Determine the [X, Y] coordinate at the center of the cell enclosing the given text.  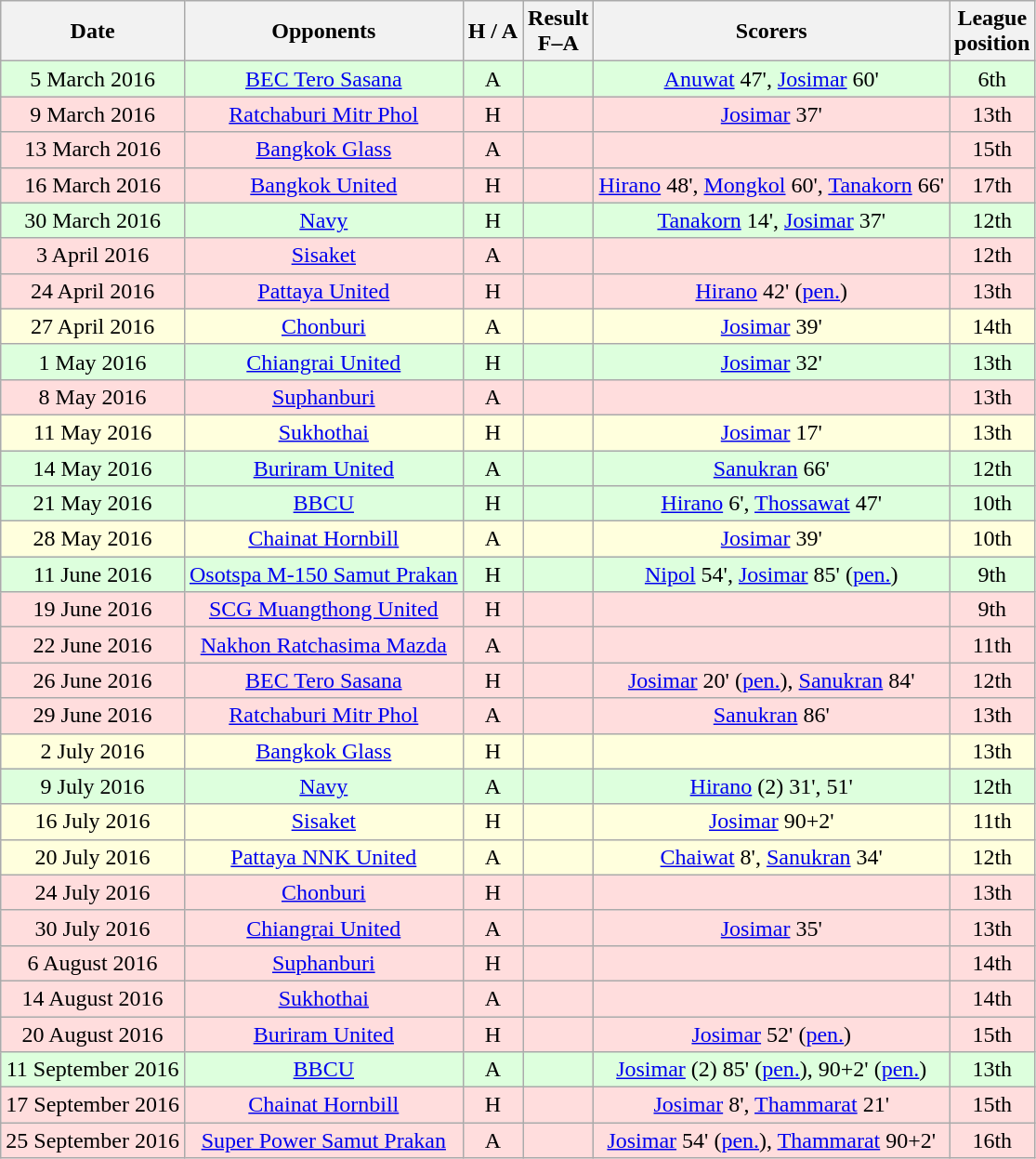
Nakhon Ratchasima Mazda [323, 645]
13 March 2016 [93, 150]
Hirano 6', Thossawat 47' [771, 504]
Hirano (2) 31', 51' [771, 786]
Josimar (2) 85' (pen.), 90+2' (pen.) [771, 1070]
6th [992, 79]
Josimar 52' (pen.) [771, 1034]
11 June 2016 [93, 574]
28 May 2016 [93, 539]
11 May 2016 [93, 432]
1 May 2016 [93, 362]
20 July 2016 [93, 857]
Hirano 42' (pen.) [771, 291]
Bangkok United [323, 185]
30 July 2016 [93, 928]
5 March 2016 [93, 79]
16 March 2016 [93, 185]
20 August 2016 [93, 1034]
Sanukran 66' [771, 468]
26 June 2016 [93, 680]
Josimar 54' (pen.), Thammarat 90+2' [771, 1140]
Leagueposition [992, 32]
Josimar 8', Thammarat 21' [771, 1105]
3 April 2016 [93, 256]
17 September 2016 [93, 1105]
Anuwat 47', Josimar 60' [771, 79]
16th [992, 1140]
Josimar 90+2' [771, 822]
30 March 2016 [93, 220]
25 September 2016 [93, 1140]
24 April 2016 [93, 291]
Hirano 48', Mongkol 60', Tanakorn 66' [771, 185]
Josimar 37' [771, 114]
Osotspa M-150 Samut Prakan [323, 574]
Date [93, 32]
Josimar 35' [771, 928]
24 July 2016 [93, 892]
8 May 2016 [93, 397]
22 June 2016 [93, 645]
H / A [492, 32]
9 March 2016 [93, 114]
11 September 2016 [93, 1070]
9 July 2016 [93, 786]
Josimar 32' [771, 362]
19 June 2016 [93, 610]
2 July 2016 [93, 751]
SCG Muangthong United [323, 610]
Super Power Samut Prakan [323, 1140]
21 May 2016 [93, 504]
Josimar 20' (pen.), Sanukran 84' [771, 680]
14 August 2016 [93, 998]
Josimar 17' [771, 432]
14 May 2016 [93, 468]
Scorers [771, 32]
16 July 2016 [93, 822]
Chaiwat 8', Sanukran 34' [771, 857]
29 June 2016 [93, 716]
27 April 2016 [93, 326]
Opponents [323, 32]
6 August 2016 [93, 963]
Pattaya United [323, 291]
ResultF–A [558, 32]
Nipol 54', Josimar 85' (pen.) [771, 574]
Pattaya NNK United [323, 857]
17th [992, 185]
Tanakorn 14', Josimar 37' [771, 220]
Sanukran 86' [771, 716]
